Locate the cell with the specified text and output its [x, y] center coordinate. 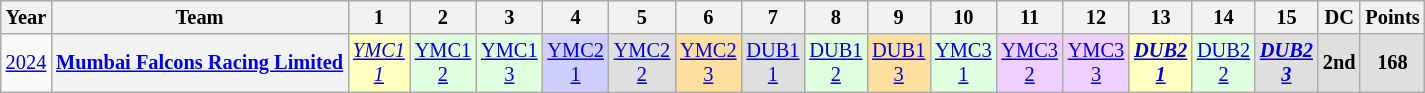
3 [509, 17]
DUB11 [772, 63]
4 [575, 17]
9 [898, 17]
Year [26, 17]
DC [1340, 17]
DUB13 [898, 63]
YMC31 [963, 63]
YMC32 [1029, 63]
5 [642, 17]
6 [708, 17]
14 [1224, 17]
2nd [1340, 63]
YMC22 [642, 63]
8 [836, 17]
YMC23 [708, 63]
168 [1392, 63]
YMC12 [443, 63]
1 [379, 17]
10 [963, 17]
12 [1096, 17]
YMC13 [509, 63]
Team [200, 17]
Mumbai Falcons Racing Limited [200, 63]
2 [443, 17]
15 [1286, 17]
YMC21 [575, 63]
YMC33 [1096, 63]
11 [1029, 17]
Points [1392, 17]
DUB23 [1286, 63]
YMC11 [379, 63]
13 [1160, 17]
DUB22 [1224, 63]
7 [772, 17]
DUB12 [836, 63]
2024 [26, 63]
DUB21 [1160, 63]
